Extract the (x, y) coordinate from the center of the cell holding the provided text.  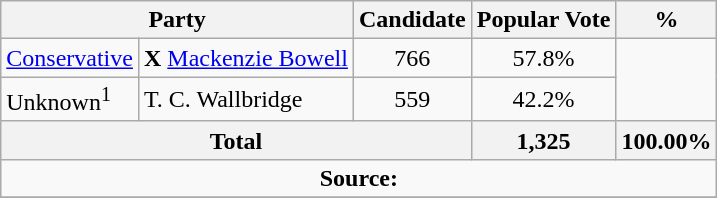
% (666, 20)
1,325 (544, 140)
X Mackenzie Bowell (246, 58)
559 (412, 100)
Conservative (70, 58)
42.2% (544, 100)
Popular Vote (544, 20)
Unknown1 (70, 100)
Party (178, 20)
T. C. Wallbridge (246, 100)
Source: (359, 178)
Total (236, 140)
57.8% (544, 58)
766 (412, 58)
Candidate (412, 20)
100.00% (666, 140)
